Find where the given text appears and provide that cell's center as (X, Y) coordinate. 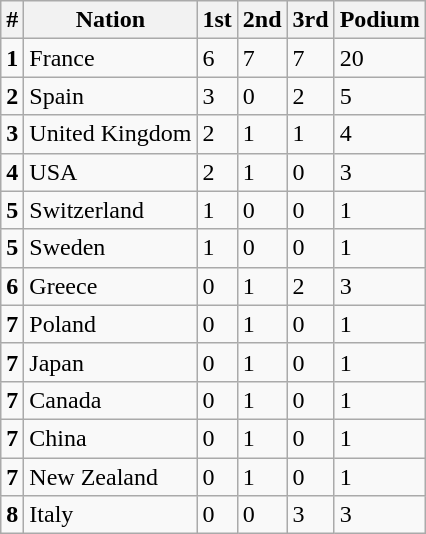
Poland (110, 324)
Canada (110, 400)
Podium (380, 20)
3rd (310, 20)
Nation (110, 20)
8 (12, 515)
1st (217, 20)
Sweden (110, 248)
Italy (110, 515)
Greece (110, 286)
USA (110, 172)
China (110, 438)
France (110, 58)
New Zealand (110, 477)
# (12, 20)
2nd (262, 20)
Spain (110, 96)
United Kingdom (110, 134)
Japan (110, 362)
20 (380, 58)
Switzerland (110, 210)
